Scan for the cell matching the given text and deliver its (x, y) coordinate at center. 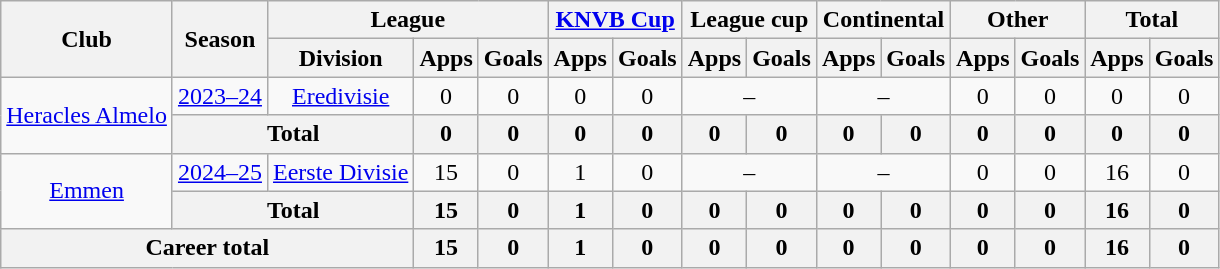
Continental (883, 20)
2024–25 (220, 172)
Eredivisie (340, 96)
Club (87, 39)
Division (340, 58)
Heracles Almelo (87, 115)
2023–24 (220, 96)
Career total (208, 248)
League cup (749, 20)
League (408, 20)
Season (220, 39)
Other (1018, 20)
Eerste Divisie (340, 172)
Emmen (87, 191)
KNVB Cup (615, 20)
